Determine the [x, y] coordinate at the center of the cell enclosing the given text.  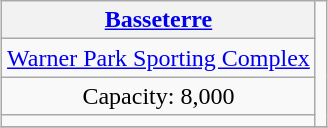
Basseterre [159, 20]
Warner Park Sporting Complex [159, 58]
Capacity: 8,000 [159, 96]
